Capture the cell that displays the provided text and extract its (x, y) central coordinate. 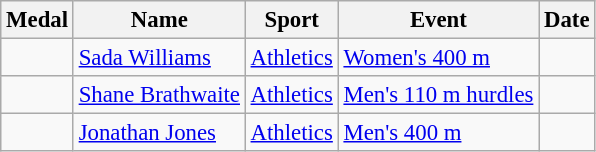
Men's 110 m hurdles (438, 95)
Event (438, 20)
Sport (292, 20)
Medal (38, 20)
Date (567, 20)
Sada Williams (159, 58)
Women's 400 m (438, 58)
Men's 400 m (438, 133)
Jonathan Jones (159, 133)
Name (159, 20)
Shane Brathwaite (159, 95)
